For the text-containing cell, return its midpoint in (x, y) coordinate format. 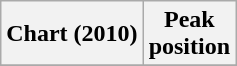
Chart (2010) (72, 34)
Peakposition (189, 34)
